Pinpoint the cell where the given text exists, returning its [x, y] midpoint coordinate. 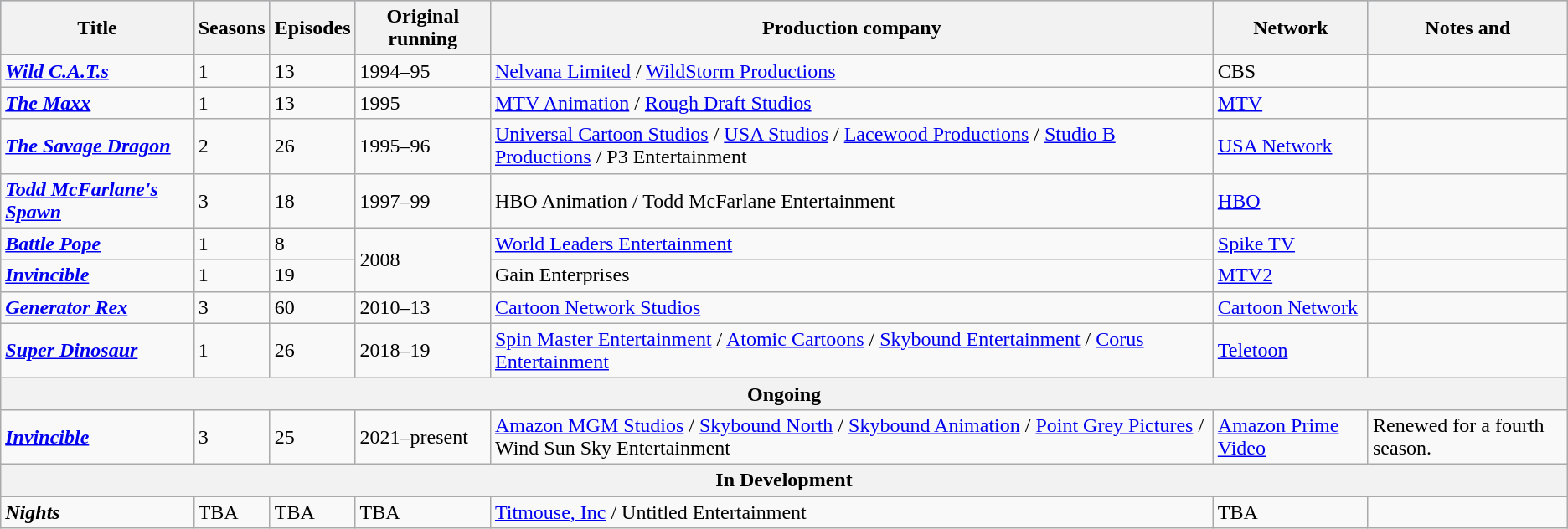
Wild C.A.T.s [97, 71]
HBO Animation / Todd McFarlane Entertainment [851, 201]
The Maxx [97, 103]
Cartoon Network Studios [851, 307]
Titmouse, Inc / Untitled Entertainment [851, 511]
2 [231, 146]
2010–13 [422, 307]
CBS [1290, 71]
USA Network [1290, 146]
MTV Animation / Rough Draft Studios [851, 103]
Amazon MGM Studios / Skybound North / Skybound Animation / Point Grey Pictures / Wind Sun Sky Entertainment [851, 437]
19 [312, 275]
Amazon Prime Video [1290, 437]
In Development [784, 480]
2018–19 [422, 350]
1995 [422, 103]
The Savage Dragon [97, 146]
Spike TV [1290, 244]
18 [312, 201]
Battle Pope [97, 244]
Generator Rex [97, 307]
Episodes [312, 28]
Original running [422, 28]
1994–95 [422, 71]
Production company [851, 28]
MTV2 [1290, 275]
8 [312, 244]
1997–99 [422, 201]
1995–96 [422, 146]
Notes and [1467, 28]
HBO [1290, 201]
Super Dinosaur [97, 350]
2008 [422, 259]
Nights [97, 511]
Ongoing [784, 393]
MTV [1290, 103]
World Leaders Entertainment [851, 244]
2021–present [422, 437]
Title [97, 28]
Cartoon Network [1290, 307]
25 [312, 437]
Todd McFarlane's Spawn [97, 201]
Gain Enterprises [851, 275]
Seasons [231, 28]
Teletoon [1290, 350]
Renewed for a fourth season. [1467, 437]
60 [312, 307]
Spin Master Entertainment / Atomic Cartoons / Skybound Entertainment / Corus Entertainment [851, 350]
Nelvana Limited / WildStorm Productions [851, 71]
Universal Cartoon Studios / USA Studios / Lacewood Productions / Studio B Productions / P3 Entertainment [851, 146]
Network [1290, 28]
